Output the (x, y) coordinate of the center of the cell containing the given text.  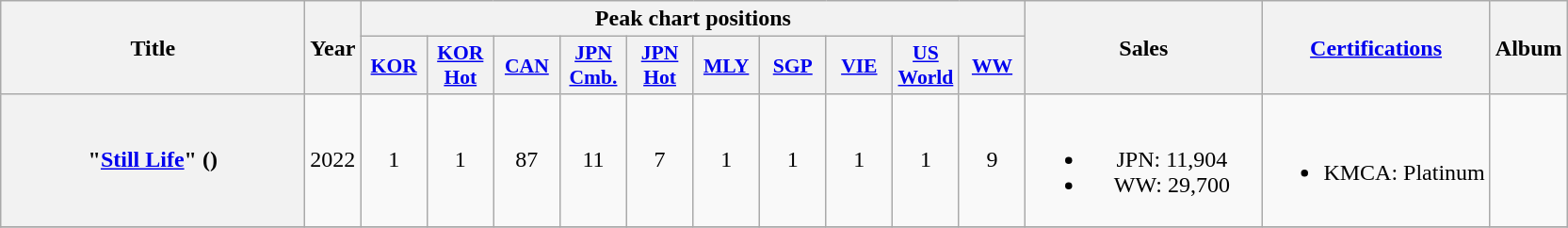
Album (1528, 47)
87 (527, 160)
KOR (394, 66)
"Still Life" () (153, 160)
JPNHot (659, 66)
Certifications (1376, 47)
SGP (793, 66)
USWorld (927, 66)
Year (333, 47)
KOR Hot (460, 66)
7 (659, 160)
Peak chart positions (693, 19)
Sales (1143, 47)
KMCA: Platinum (1376, 160)
MLY (727, 66)
WW (993, 66)
9 (993, 160)
11 (593, 160)
JPNCmb. (593, 66)
VIE (859, 66)
Title (153, 47)
JPN: 11,904WW: 29,700 (1143, 160)
2022 (333, 160)
CAN (527, 66)
